Scan for the cell matching the given text and deliver its [X, Y] coordinate at center. 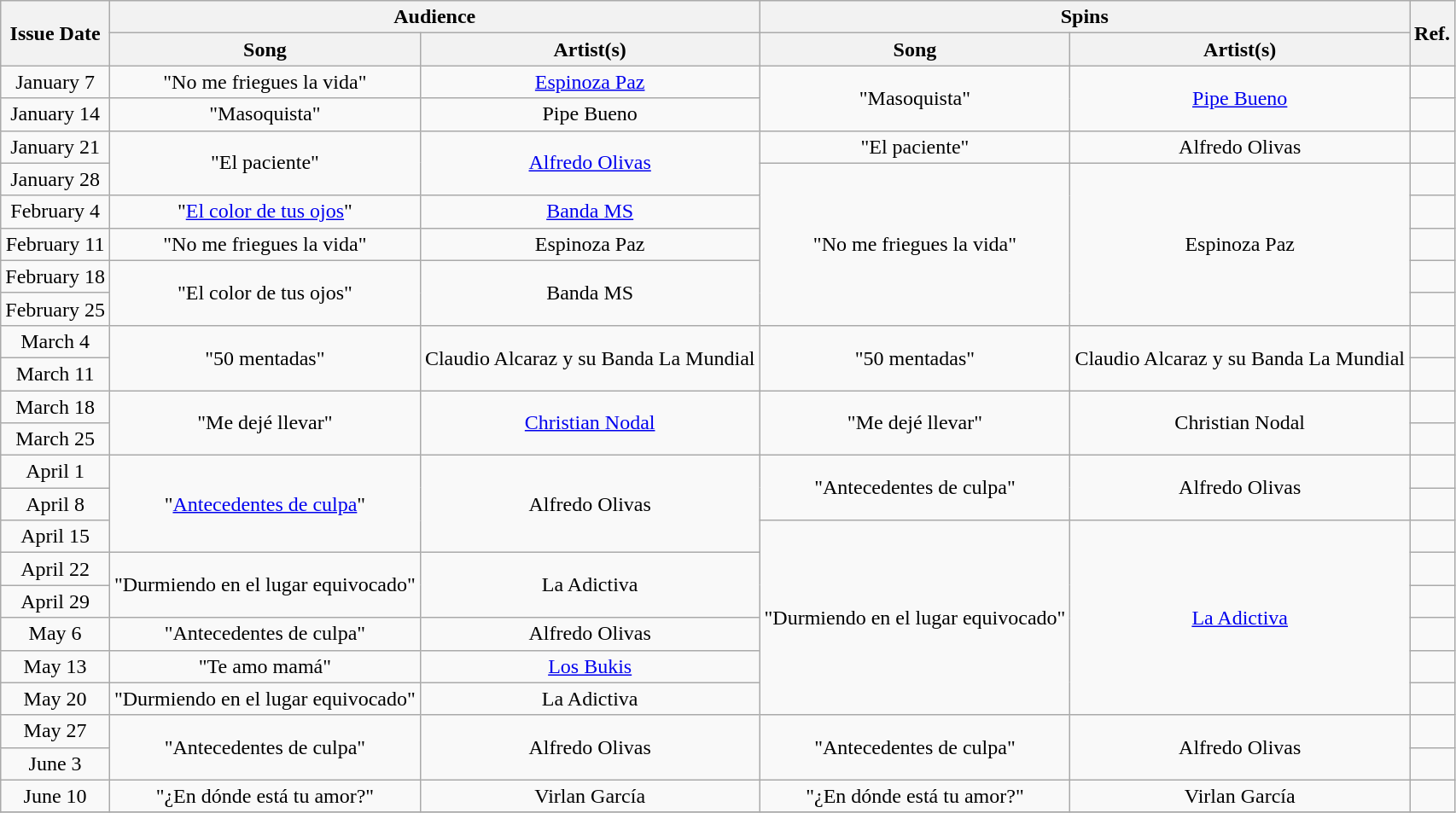
June 10 [55, 796]
April 29 [55, 601]
May 20 [55, 699]
March 18 [55, 407]
January 7 [55, 82]
May 13 [55, 666]
March 4 [55, 341]
January 14 [55, 114]
February 18 [55, 276]
May 27 [55, 731]
February 11 [55, 244]
Issue Date [55, 33]
Spins [1085, 17]
April 8 [55, 504]
April 1 [55, 472]
Los Bukis [590, 666]
January 21 [55, 147]
February 25 [55, 309]
"Te amo mamá" [265, 666]
February 4 [55, 212]
January 28 [55, 179]
March 11 [55, 374]
June 3 [55, 764]
April 15 [55, 537]
April 22 [55, 569]
March 25 [55, 439]
May 6 [55, 634]
Audience [434, 17]
Ref. [1432, 33]
